Identify which cell holds the provided text, then report its [X, Y] central coordinate. 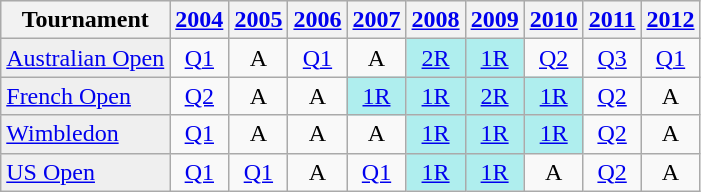
US Open [86, 172]
2004 [200, 20]
2012 [670, 20]
2005 [258, 20]
2008 [436, 20]
French Open [86, 96]
Q3 [612, 58]
Australian Open [86, 58]
Tournament [86, 20]
2007 [376, 20]
2009 [494, 20]
2010 [554, 20]
Wimbledon [86, 134]
2011 [612, 20]
2006 [318, 20]
